Provide the [x, y] coordinate of the cell's center where the given text is located.  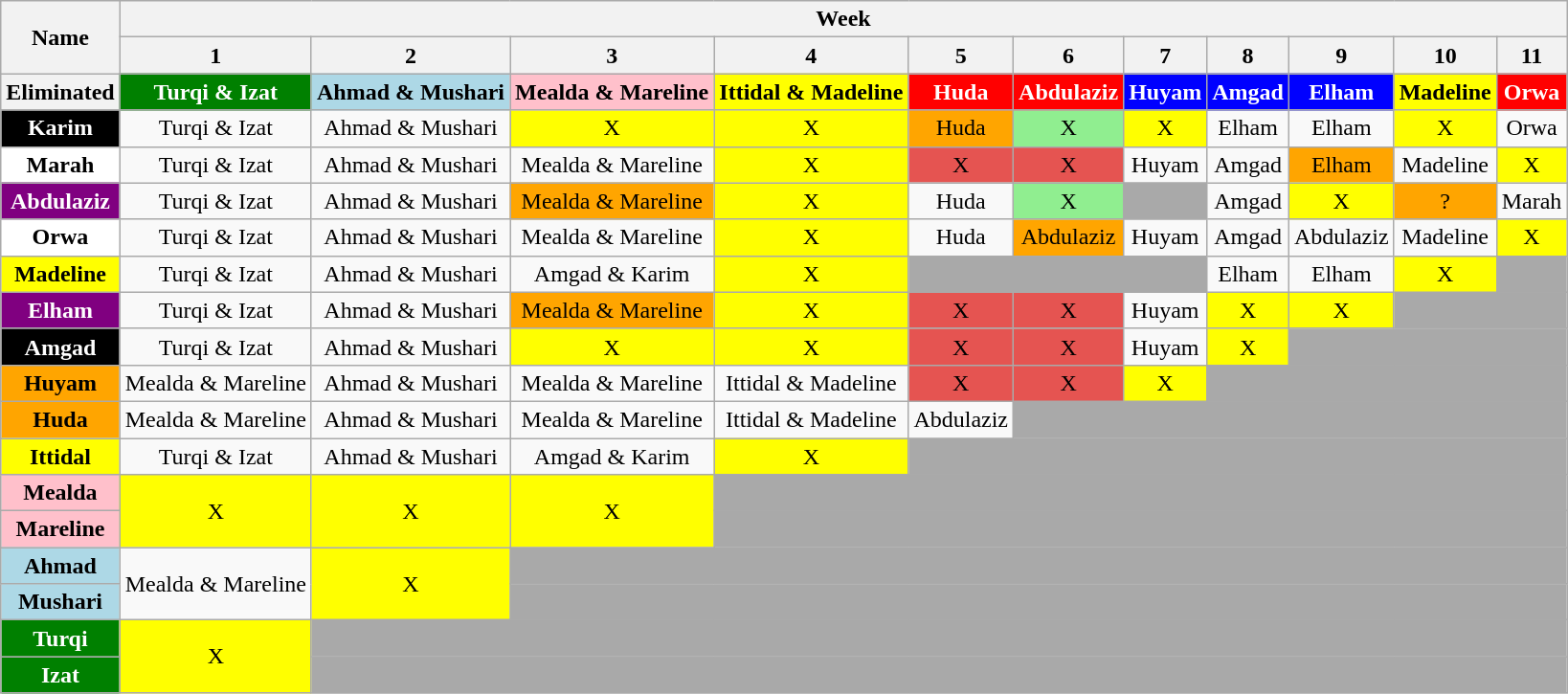
Mushari [60, 602]
11 [1532, 56]
7 [1166, 56]
5 [961, 56]
2 [410, 56]
Izat [60, 675]
Turqi [60, 638]
Mealda [60, 493]
1 [215, 56]
Mareline [60, 529]
Karim [60, 128]
8 [1248, 56]
10 [1445, 56]
Ahmad [60, 566]
Ittidal [60, 457]
? [1445, 201]
4 [812, 56]
9 [1341, 56]
Name [60, 37]
Eliminated [60, 92]
Week [843, 19]
3 [613, 56]
6 [1068, 56]
